Output the (x, y) coordinate of the center of the cell containing the given text.  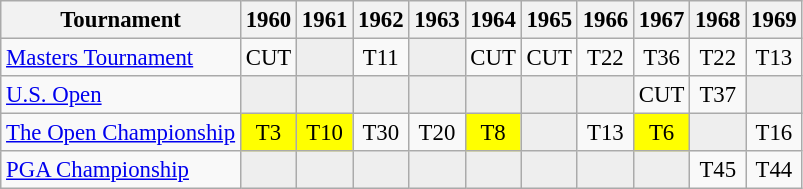
T36 (661, 58)
T11 (381, 58)
U.S. Open (121, 95)
T44 (774, 170)
T20 (437, 133)
1961 (325, 20)
1967 (661, 20)
1965 (549, 20)
1968 (718, 20)
T16 (774, 133)
T6 (661, 133)
1962 (381, 20)
PGA Championship (121, 170)
1963 (437, 20)
T45 (718, 170)
The Open Championship (121, 133)
Masters Tournament (121, 58)
1960 (268, 20)
T3 (268, 133)
T30 (381, 133)
1964 (493, 20)
1969 (774, 20)
T37 (718, 95)
1966 (605, 20)
T10 (325, 133)
T8 (493, 133)
Tournament (121, 20)
